Return the (X, Y) coordinate for the center point of the cell that contains the specified text.  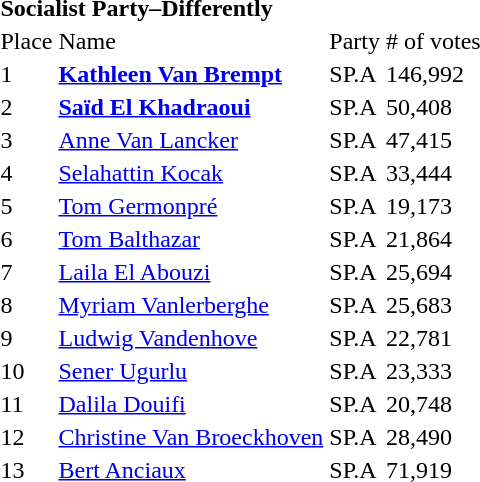
Sener Ugurlu (191, 371)
Kathleen Van Brempt (191, 74)
Tom Balthazar (191, 239)
Anne Van Lancker (191, 140)
Saïd El Khadraoui (191, 107)
Ludwig Vandenhove (191, 338)
Laila El Abouzi (191, 272)
Christine Van Broeckhoven (191, 437)
Tom Germonpré (191, 206)
Dalila Douifi (191, 404)
Party (355, 41)
Myriam Vanlerberghe (191, 305)
Selahattin Kocak (191, 173)
Name (191, 41)
